Output the (x, y) coordinate of the center of the cell containing the given text.  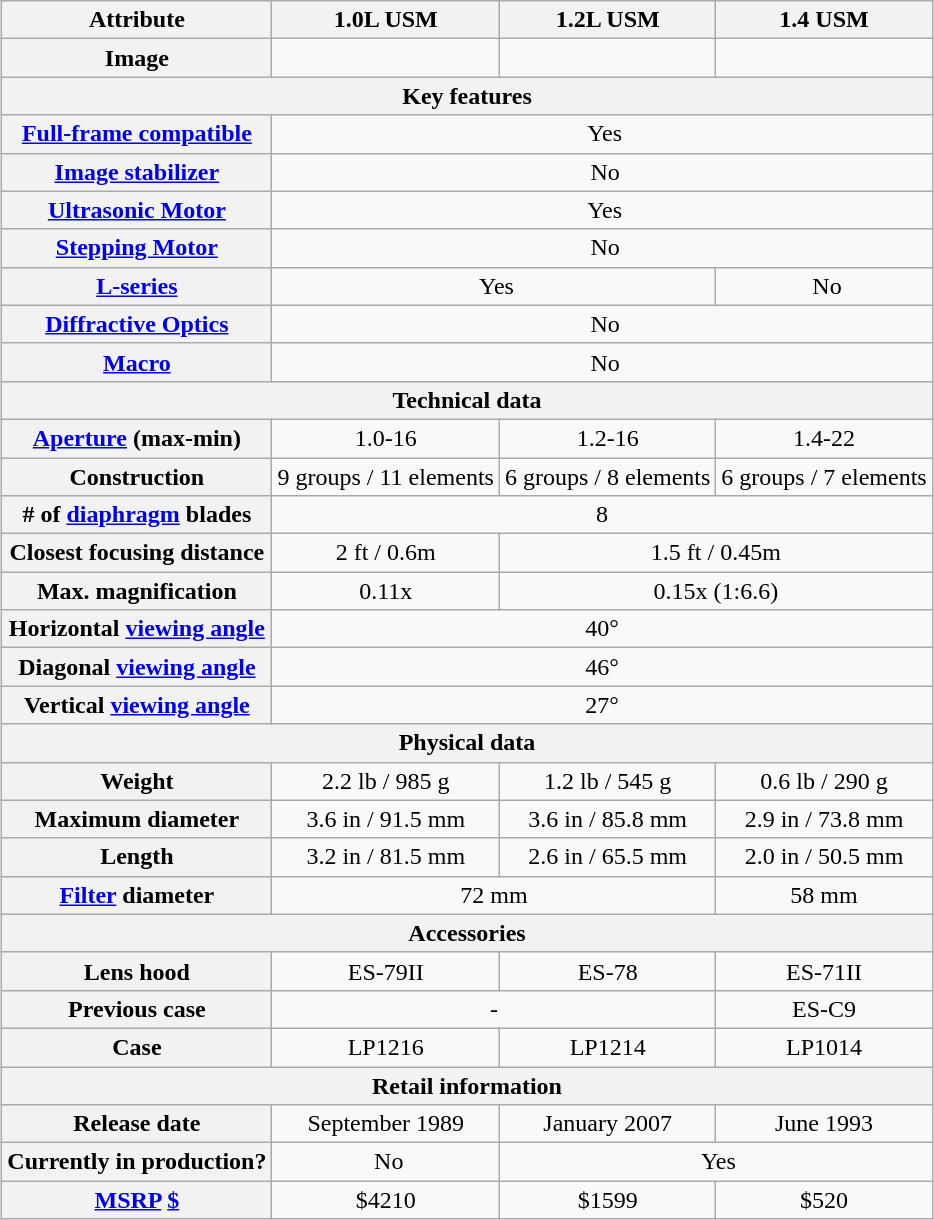
Currently in production? (137, 1162)
Diffractive Optics (137, 324)
LP1014 (824, 1047)
Macro (137, 362)
6 groups / 8 elements (607, 477)
$4210 (386, 1200)
# of diaphragm blades (137, 515)
Maximum diameter (137, 819)
Max. magnification (137, 591)
72 mm (494, 895)
Full-frame compatible (137, 134)
1.0-16 (386, 438)
40° (602, 629)
2.2 lb / 985 g (386, 781)
2.0 in / 50.5 mm (824, 857)
3.6 in / 91.5 mm (386, 819)
1.2-16 (607, 438)
1.2L USM (607, 20)
Ultrasonic Motor (137, 210)
January 2007 (607, 1124)
ES-78 (607, 971)
September 1989 (386, 1124)
0.11x (386, 591)
Previous case (137, 1009)
Lens hood (137, 971)
46° (602, 667)
Technical data (467, 400)
ES-79II (386, 971)
1.2 lb / 545 g (607, 781)
3.2 in / 81.5 mm (386, 857)
Closest focusing distance (137, 553)
1.5 ft / 0.45m (716, 553)
Accessories (467, 933)
Length (137, 857)
L-series (137, 286)
2 ft / 0.6m (386, 553)
Release date (137, 1124)
June 1993 (824, 1124)
Image stabilizer (137, 172)
MSRP $ (137, 1200)
2.9 in / 73.8 mm (824, 819)
Retail information (467, 1085)
LP1216 (386, 1047)
- (494, 1009)
Stepping Motor (137, 248)
1.0L USM (386, 20)
Filter diameter (137, 895)
Construction (137, 477)
Diagonal viewing angle (137, 667)
1.4 USM (824, 20)
ES-C9 (824, 1009)
9 groups / 11 elements (386, 477)
2.6 in / 65.5 mm (607, 857)
Vertical viewing angle (137, 705)
Case (137, 1047)
Attribute (137, 20)
Key features (467, 96)
58 mm (824, 895)
0.6 lb / 290 g (824, 781)
ES-71II (824, 971)
27° (602, 705)
0.15x (1:6.6) (716, 591)
Physical data (467, 743)
LP1214 (607, 1047)
Horizontal viewing angle (137, 629)
Weight (137, 781)
3.6 in / 85.8 mm (607, 819)
6 groups / 7 elements (824, 477)
Aperture (max-min) (137, 438)
8 (602, 515)
Image (137, 58)
1.4-22 (824, 438)
$520 (824, 1200)
$1599 (607, 1200)
